Output the [X, Y] coordinate of the center of the cell containing the given text.  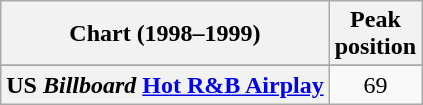
US Billboard Hot R&B Airplay [165, 85]
69 [375, 85]
Chart (1998–1999) [165, 34]
Peakposition [375, 34]
